Determine the [X, Y] coordinate at the center of the cell enclosing the given text.  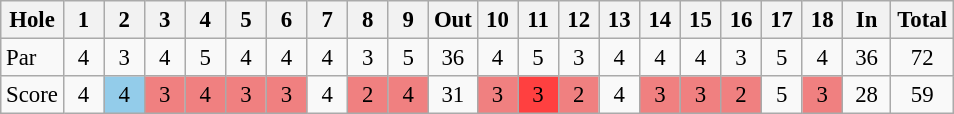
13 [620, 20]
15 [700, 20]
16 [742, 20]
Total [922, 20]
14 [660, 20]
28 [867, 95]
6 [286, 20]
Hole [32, 20]
In [867, 20]
31 [454, 95]
1 [84, 20]
59 [922, 95]
17 [782, 20]
72 [922, 58]
9 [408, 20]
Par [32, 58]
18 [822, 20]
10 [498, 20]
Out [454, 20]
12 [578, 20]
7 [328, 20]
Score [32, 95]
8 [368, 20]
11 [538, 20]
